Search for the cell housing the specified text and yield its [x, y] center coordinate. 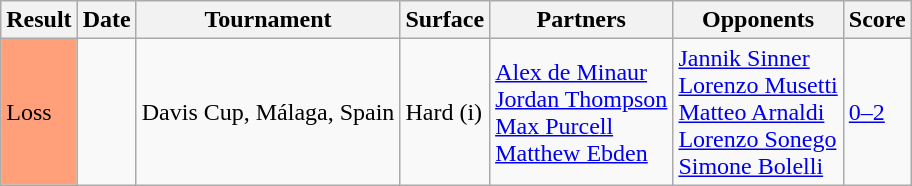
Davis Cup, Málaga, Spain [268, 112]
Hard (i) [445, 112]
Date [106, 20]
0–2 [877, 112]
Score [877, 20]
Tournament [268, 20]
Opponents [758, 20]
Partners [582, 20]
Jannik Sinner Lorenzo Musetti Matteo Arnaldi Lorenzo Sonego Simone Bolelli [758, 112]
Result [39, 20]
Alex de Minaur Jordan Thompson Max Purcell Matthew Ebden [582, 112]
Surface [445, 20]
Loss [39, 112]
